Scan for the cell matching the given text and deliver its (X, Y) coordinate at center. 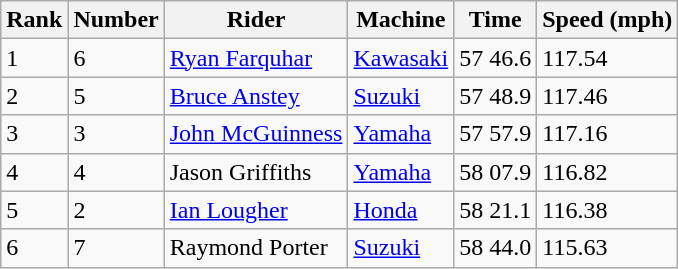
Ryan Farquhar (256, 58)
117.46 (608, 96)
Number (116, 20)
58 07.9 (496, 172)
John McGuinness (256, 134)
Bruce Anstey (256, 96)
7 (116, 248)
Honda (401, 210)
Speed (mph) (608, 20)
116.38 (608, 210)
1 (34, 58)
117.54 (608, 58)
57 48.9 (496, 96)
57 57.9 (496, 134)
117.16 (608, 134)
Time (496, 20)
58 44.0 (496, 248)
Machine (401, 20)
Rank (34, 20)
Ian Lougher (256, 210)
Raymond Porter (256, 248)
115.63 (608, 248)
116.82 (608, 172)
Jason Griffiths (256, 172)
Kawasaki (401, 58)
57 46.6 (496, 58)
58 21.1 (496, 210)
Rider (256, 20)
